Search for the cell housing the specified text and yield its [x, y] center coordinate. 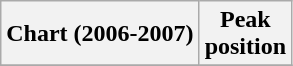
Chart (2006-2007) [100, 34]
Peakposition [245, 34]
